Return the [X, Y] coordinate for the center point of the cell that contains the specified text.  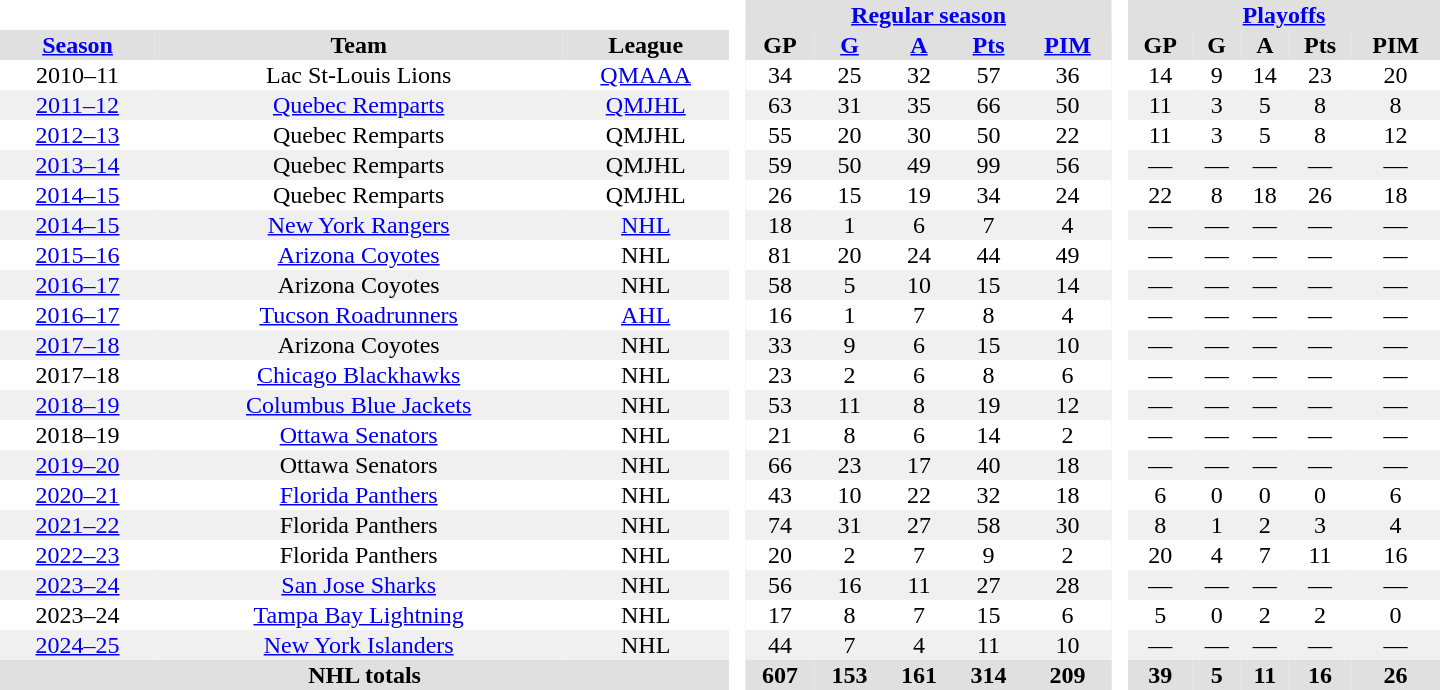
209 [1068, 675]
2019–20 [78, 465]
League [646, 45]
55 [780, 135]
Tucson Roadrunners [358, 315]
New York Rangers [358, 225]
Season [78, 45]
35 [919, 105]
2015–16 [78, 255]
AHL [646, 315]
81 [780, 255]
QMAAA [646, 75]
33 [780, 345]
25 [850, 75]
Chicago Blackhawks [358, 375]
21 [780, 435]
40 [989, 465]
2022–23 [78, 555]
Team [358, 45]
63 [780, 105]
Tampa Bay Lightning [358, 615]
153 [850, 675]
59 [780, 165]
2010–11 [78, 75]
New York Islanders [358, 645]
2012–13 [78, 135]
161 [919, 675]
57 [989, 75]
Playoffs [1284, 15]
28 [1068, 585]
607 [780, 675]
2020–21 [78, 495]
99 [989, 165]
53 [780, 405]
74 [780, 525]
39 [1160, 675]
NHL totals [364, 675]
2021–22 [78, 525]
2013–14 [78, 165]
Columbus Blue Jackets [358, 405]
43 [780, 495]
Regular season [928, 15]
36 [1068, 75]
314 [989, 675]
2011–12 [78, 105]
Lac St-Louis Lions [358, 75]
2024–25 [78, 645]
San Jose Sharks [358, 585]
